Output the (X, Y) coordinate of the center of the cell containing the given text.  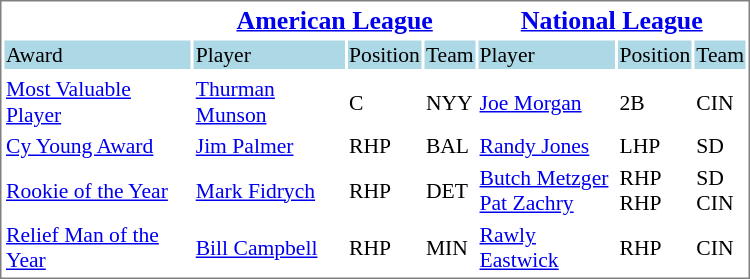
Cy Young Award (98, 146)
SD (720, 146)
Butch MetzgerPat Zachry (546, 191)
LHP (655, 146)
Thurman Munson (269, 102)
Most Valuable Player (98, 102)
Award (98, 54)
BAL (450, 146)
MIN (450, 247)
RHPRHP (655, 191)
Relief Man of the Year (98, 247)
SDCIN (720, 191)
NYY (450, 102)
Randy Jones (546, 146)
Rookie of the Year (98, 191)
2B (655, 102)
American League (334, 20)
National League (612, 20)
Jim Palmer (269, 146)
Joe Morgan (546, 102)
Rawly Eastwick (546, 247)
C (385, 102)
Bill Campbell (269, 247)
DET (450, 191)
Mark Fidrych (269, 191)
